Pinpoint the cell where the given text exists, returning its (x, y) midpoint coordinate. 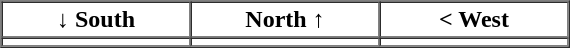
North ↑ (284, 20)
< West (474, 20)
↓ South (96, 20)
